From the cell containing the given text, extract its center point as [x, y] coordinate. 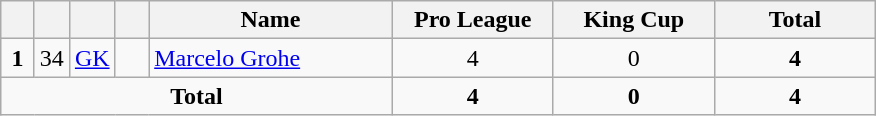
1 [18, 58]
GK [92, 58]
King Cup [634, 20]
Pro League [472, 20]
Name [271, 20]
34 [52, 58]
Marcelo Grohe [271, 58]
